Provide the (x, y) coordinate of the cell's center where the given text is located.  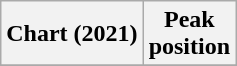
Chart (2021) (72, 34)
Peakposition (189, 34)
